Pinpoint the cell where the given text exists, returning its [X, Y] midpoint coordinate. 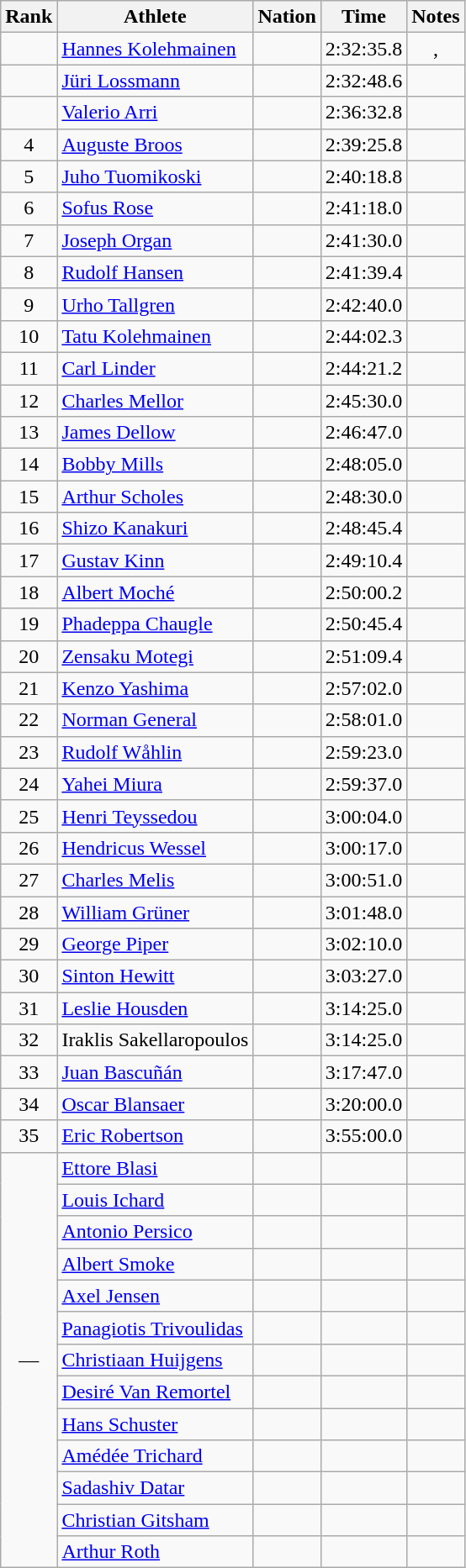
2:48:05.0 [363, 465]
2:40:18.8 [363, 176]
Christiaan Huijgens [155, 1360]
Albert Moché [155, 592]
3:02:10.0 [363, 944]
Auguste Broos [155, 145]
2:32:48.6 [363, 81]
11 [29, 368]
2:36:32.8 [363, 113]
35 [29, 1136]
2:42:40.0 [363, 304]
19 [29, 624]
27 [29, 880]
2:41:30.0 [363, 240]
Panagiotis Trivoulidas [155, 1328]
14 [29, 465]
2:44:21.2 [363, 368]
William Grüner [155, 912]
Time [363, 17]
2:45:30.0 [363, 401]
2:41:18.0 [363, 208]
31 [29, 1008]
Hendricus Wessel [155, 848]
12 [29, 401]
30 [29, 976]
20 [29, 656]
— [29, 1360]
3:03:27.0 [363, 976]
Rudolf Hansen [155, 272]
29 [29, 944]
2:59:23.0 [363, 752]
Sadashiv Datar [155, 1488]
18 [29, 592]
3:17:47.0 [363, 1072]
22 [29, 720]
Antonio Persico [155, 1232]
2:32:35.8 [363, 49]
9 [29, 304]
10 [29, 336]
3:00:17.0 [363, 848]
Hannes Kolehmainen [155, 49]
Amédée Trichard [155, 1456]
34 [29, 1104]
3:00:04.0 [363, 816]
Jüri Lossmann [155, 81]
24 [29, 784]
17 [29, 560]
Oscar Blansaer [155, 1104]
2:58:01.0 [363, 720]
6 [29, 208]
Iraklis Sakellaropoulos [155, 1040]
Albert Smoke [155, 1264]
2:51:09.4 [363, 656]
13 [29, 433]
8 [29, 272]
33 [29, 1072]
2:50:00.2 [363, 592]
Juho Tuomikoski [155, 176]
Bobby Mills [155, 465]
2:57:02.0 [363, 688]
4 [29, 145]
15 [29, 497]
2:44:02.3 [363, 336]
Charles Mellor [155, 401]
21 [29, 688]
23 [29, 752]
2:50:45.4 [363, 624]
Norman General [155, 720]
Charles Melis [155, 880]
16 [29, 529]
James Dellow [155, 433]
Juan Bascuñán [155, 1072]
Louis Ichard [155, 1200]
George Piper [155, 944]
Rank [29, 17]
Ettore Blasi [155, 1168]
Rudolf Wåhlin [155, 752]
Hans Schuster [155, 1424]
Tatu Kolehmainen [155, 336]
Zensaku Motegi [155, 656]
Nation [287, 17]
Sinton Hewitt [155, 976]
3:20:00.0 [363, 1104]
Joseph Organ [155, 240]
26 [29, 848]
Eric Robertson [155, 1136]
2:46:47.0 [363, 433]
3:00:51.0 [363, 880]
Axel Jensen [155, 1296]
3:55:00.0 [363, 1136]
2:48:45.4 [363, 529]
Yahei Miura [155, 784]
2:49:10.4 [363, 560]
25 [29, 816]
3:01:48.0 [363, 912]
Christian Gitsham [155, 1520]
32 [29, 1040]
Leslie Housden [155, 1008]
2:59:37.0 [363, 784]
Phadeppa Chaugle [155, 624]
Urho Tallgren [155, 304]
Arthur Roth [155, 1552]
Henri Teyssedou [155, 816]
Gustav Kinn [155, 560]
Notes [436, 17]
, [436, 49]
Athlete [155, 17]
5 [29, 176]
28 [29, 912]
Arthur Scholes [155, 497]
Carl Linder [155, 368]
7 [29, 240]
2:48:30.0 [363, 497]
2:41:39.4 [363, 272]
Desiré Van Remortel [155, 1392]
Sofus Rose [155, 208]
2:39:25.8 [363, 145]
Valerio Arri [155, 113]
Shizo Kanakuri [155, 529]
Kenzo Yashima [155, 688]
